Provide the (X, Y) coordinate of the cell's center where the given text is located.  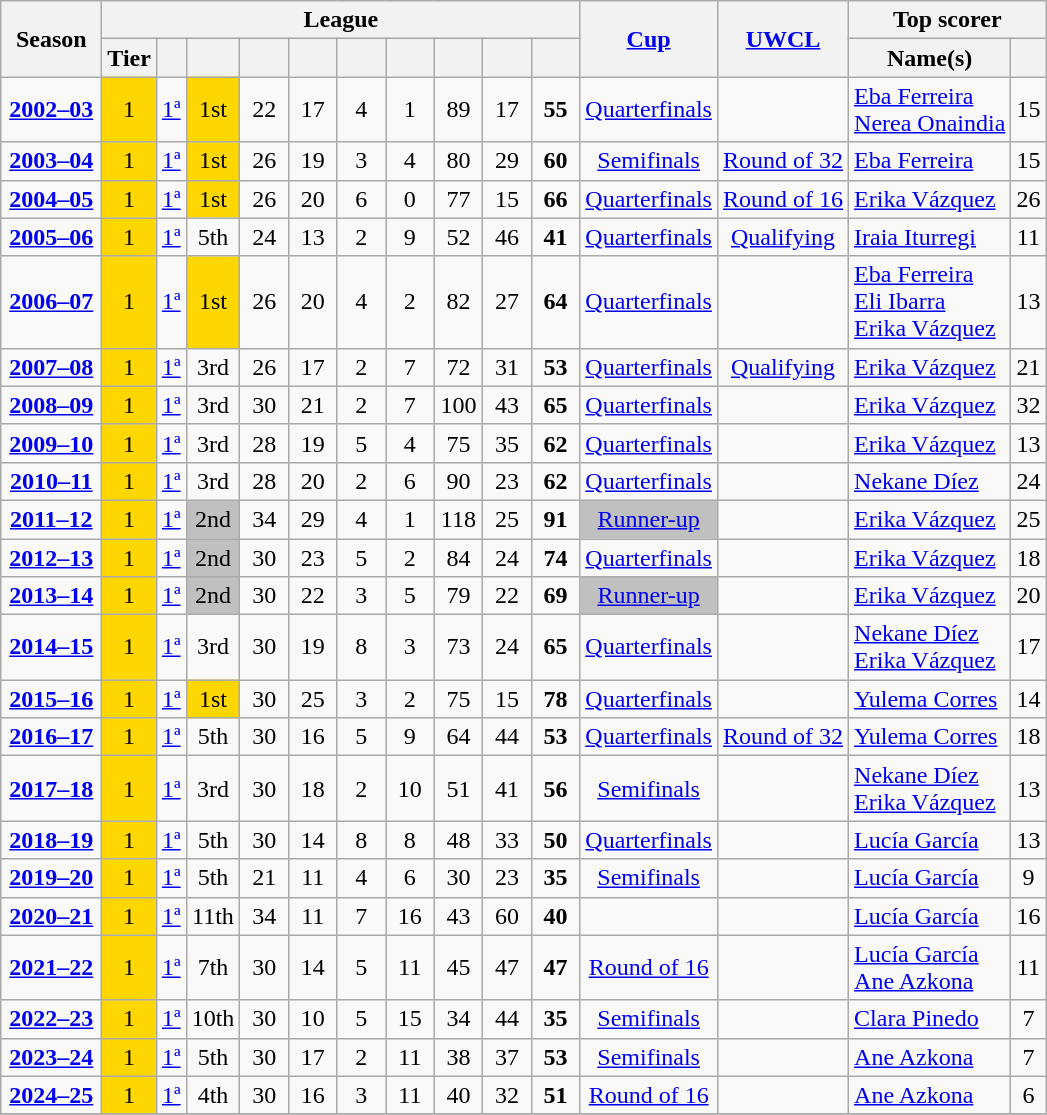
2009–10 (52, 443)
2018–19 (52, 840)
2015–16 (52, 699)
74 (556, 557)
Iraia Iturregi (930, 237)
90 (458, 481)
84 (458, 557)
Top scorer (948, 20)
2014–15 (52, 648)
45 (458, 968)
UWCL (782, 39)
52 (458, 237)
Eba Ferreira Nerea Onaindia (930, 110)
4th (213, 1095)
37 (508, 1057)
2008–09 (52, 405)
11th (213, 916)
0 (410, 199)
69 (556, 596)
66 (556, 199)
2013–14 (52, 596)
2024–25 (52, 1095)
Tier (130, 58)
Name(s) (930, 58)
2019–20 (52, 878)
2017–18 (52, 788)
73 (458, 648)
38 (458, 1057)
2012–13 (52, 557)
2011–12 (52, 519)
89 (458, 110)
2007–08 (52, 367)
Nekane Díez (930, 481)
2003–04 (52, 161)
100 (458, 405)
2020–21 (52, 916)
48 (458, 840)
82 (458, 302)
2006–07 (52, 302)
Cup (649, 39)
77 (458, 199)
Eba Ferreira Eli Ibarra Erika Vázquez (930, 302)
2021–22 (52, 968)
2002–03 (52, 110)
78 (556, 699)
2016–17 (52, 737)
7th (213, 968)
Clara Pinedo (930, 1019)
33 (508, 840)
79 (458, 596)
50 (556, 840)
72 (458, 367)
91 (556, 519)
80 (458, 161)
46 (508, 237)
55 (556, 110)
Lucía García Ane Azkona (930, 968)
Season (52, 39)
31 (508, 367)
2004–05 (52, 199)
Eba Ferreira (930, 161)
League (341, 20)
27 (508, 302)
56 (556, 788)
2022–23 (52, 1019)
2023–24 (52, 1057)
2010–11 (52, 481)
118 (458, 519)
2005–06 (52, 237)
10th (213, 1019)
